Extract the [x, y] coordinate from the center of the cell holding the provided text.  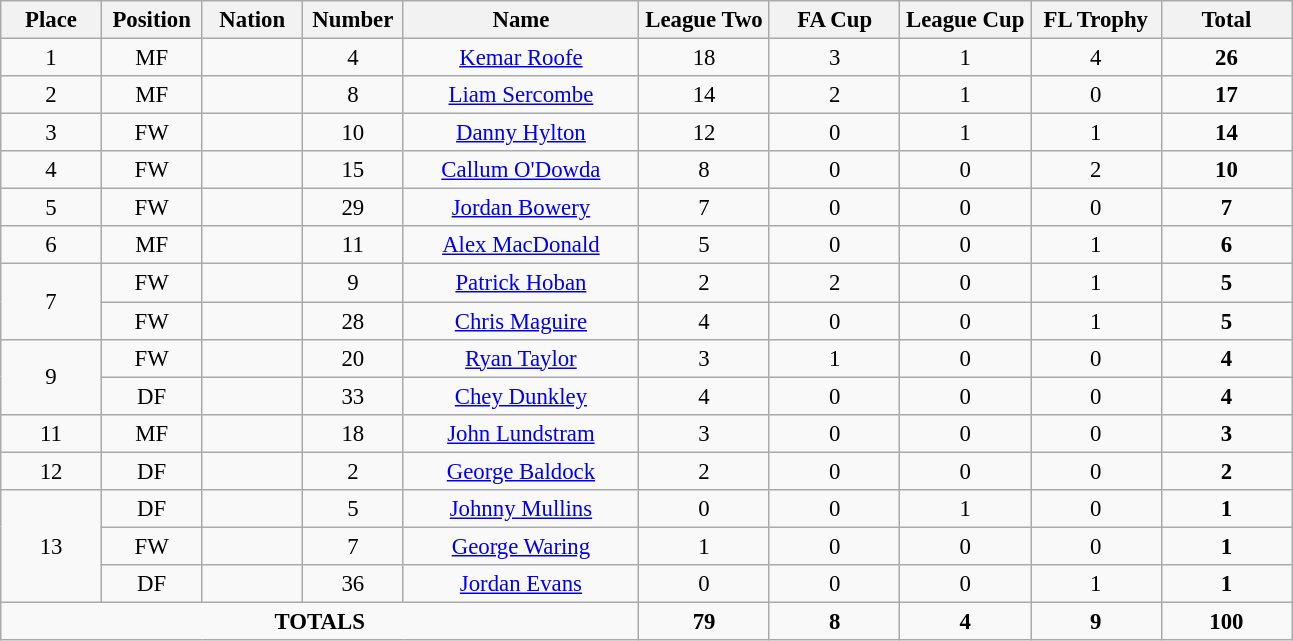
FL Trophy [1096, 20]
George Baldock [521, 471]
Alex MacDonald [521, 245]
Johnny Mullins [521, 509]
29 [354, 208]
Danny Hylton [521, 133]
Callum O'Dowda [521, 170]
26 [1226, 58]
Patrick Hoban [521, 283]
Jordan Evans [521, 584]
Total [1226, 20]
28 [354, 321]
League Cup [966, 20]
Jordan Bowery [521, 208]
36 [354, 584]
79 [704, 621]
John Lundstram [521, 433]
Number [354, 20]
George Waring [521, 546]
Liam Sercombe [521, 95]
100 [1226, 621]
Place [52, 20]
Nation [252, 20]
Chris Maguire [521, 321]
15 [354, 170]
FA Cup [834, 20]
League Two [704, 20]
TOTALS [320, 621]
20 [354, 358]
Kemar Roofe [521, 58]
Chey Dunkley [521, 396]
33 [354, 396]
17 [1226, 95]
Name [521, 20]
Ryan Taylor [521, 358]
Position [152, 20]
13 [52, 546]
